Identify which cell holds the provided text, then report its [X, Y] central coordinate. 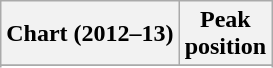
Peakposition [225, 34]
Chart (2012–13) [90, 34]
